Extract the [X, Y] coordinate from the center of the cell holding the provided text.  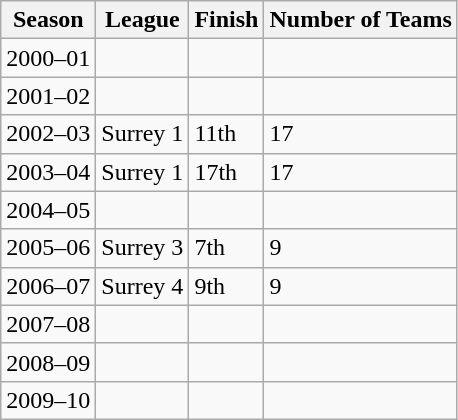
2002–03 [48, 134]
2008–09 [48, 362]
2005–06 [48, 248]
11th [226, 134]
Season [48, 20]
Finish [226, 20]
Surrey 4 [142, 286]
2003–04 [48, 172]
2004–05 [48, 210]
Surrey 3 [142, 248]
2007–08 [48, 324]
9th [226, 286]
2006–07 [48, 286]
2009–10 [48, 400]
7th [226, 248]
2001–02 [48, 96]
2000–01 [48, 58]
17th [226, 172]
Number of Teams [360, 20]
League [142, 20]
